Determine the [x, y] coordinate at the center of the cell enclosing the given text.  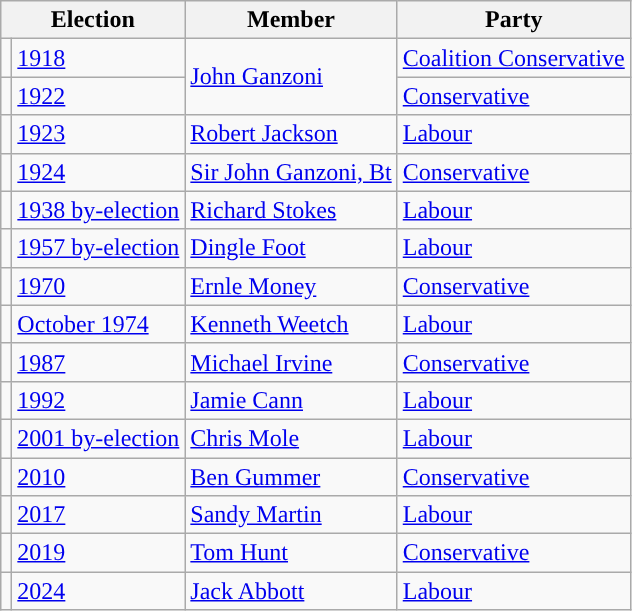
Dingle Foot [291, 248]
Richard Stokes [291, 210]
2001 by-election [98, 438]
2024 [98, 591]
Sandy Martin [291, 515]
2019 [98, 553]
1992 [98, 400]
Michael Irvine [291, 362]
Chris Mole [291, 438]
2017 [98, 515]
Jamie Cann [291, 400]
Kenneth Weetch [291, 324]
Sir John Ganzoni, Bt [291, 172]
1923 [98, 134]
1924 [98, 172]
1918 [98, 58]
Ben Gummer [291, 477]
Tom Hunt [291, 553]
1938 by-election [98, 210]
1970 [98, 286]
Member [291, 20]
Election [93, 20]
Ernle Money [291, 286]
1922 [98, 96]
October 1974 [98, 324]
Robert Jackson [291, 134]
John Ganzoni [291, 77]
Coalition Conservative [514, 58]
Party [514, 20]
2010 [98, 477]
1987 [98, 362]
Jack Abbott [291, 591]
1957 by-election [98, 248]
